Identify which cell holds the provided text, then report its [X, Y] central coordinate. 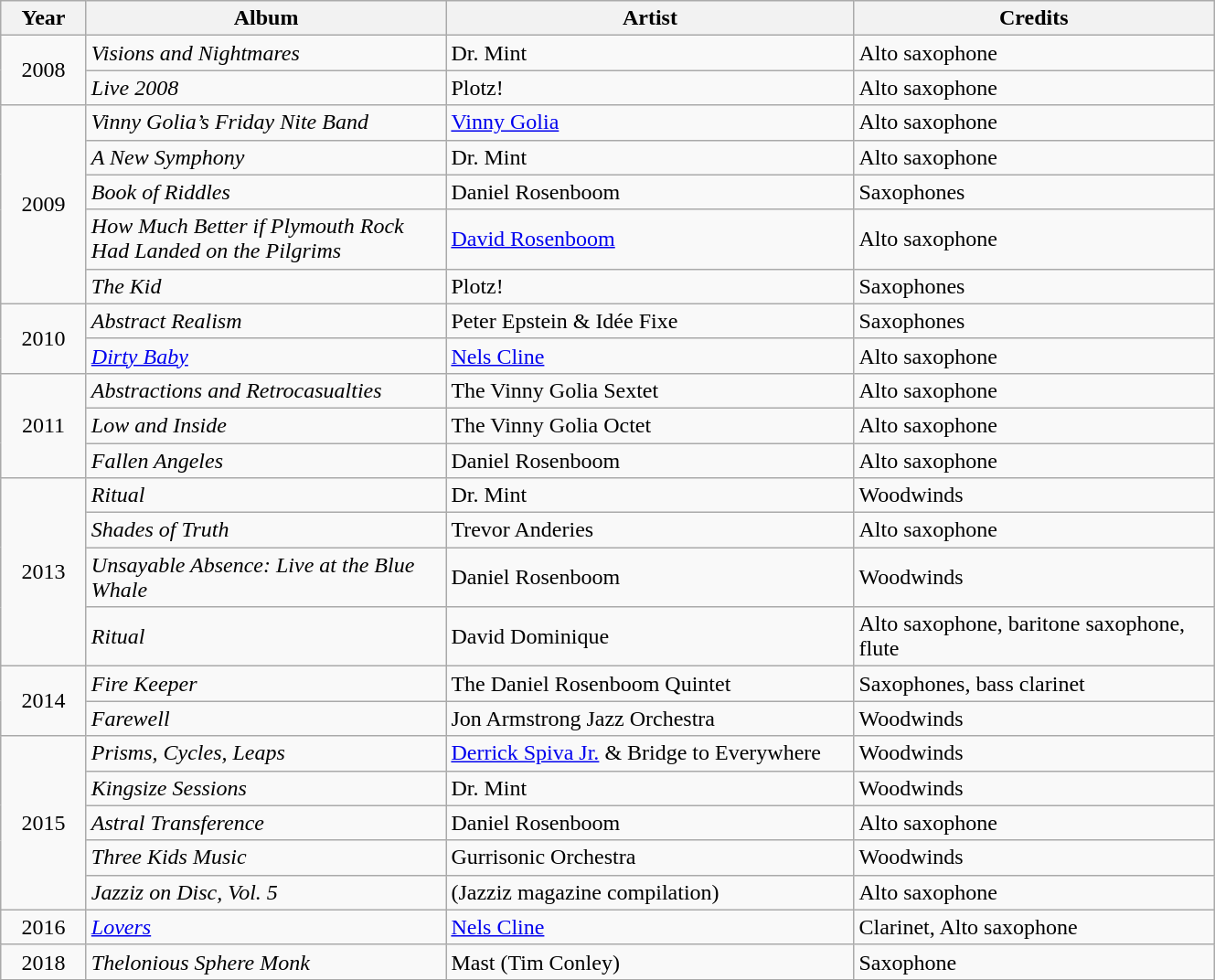
The Kid [266, 286]
2011 [44, 425]
Book of Riddles [266, 192]
Shades of Truth [266, 530]
(Jazziz magazine compilation) [650, 892]
Alto saxophone, baritone saxophone, flute [1034, 636]
Three Kids Music [266, 857]
David Rosenboom [650, 240]
Gurrisonic Orchestra [650, 857]
Trevor Anderies [650, 530]
Mast (Tim Conley) [650, 962]
Jazziz on Disc, Vol. 5 [266, 892]
Jon Armstrong Jazz Orchestra [650, 719]
Farewell [266, 719]
Fallen Angeles [266, 460]
A New Symphony [266, 157]
2008 [44, 70]
2013 [44, 572]
Kingsize Sessions [266, 788]
2018 [44, 962]
Fire Keeper [266, 684]
Saxophones, bass clarinet [1034, 684]
2015 [44, 823]
Vinny Golia [650, 122]
Astral Transference [266, 823]
Abstract Realism [266, 321]
Dirty Baby [266, 356]
Peter Epstein & Idée Fixe [650, 321]
2014 [44, 701]
Abstractions and Retrocasualties [266, 390]
Prisms, Cycles, Leaps [266, 753]
How Much Better if Plymouth Rock Had Landed on the Pilgrims [266, 240]
2010 [44, 338]
Thelonious Sphere Monk [266, 962]
Credits [1034, 18]
Saxophone [1034, 962]
Clarinet, Alto saxophone [1034, 927]
Album [266, 18]
Vinny Golia’s Friday Nite Band [266, 122]
2009 [44, 205]
Artist [650, 18]
Low and Inside [266, 425]
Unsayable Absence: Live at the Blue Whale [266, 578]
Derrick Spiva Jr. & Bridge to Everywhere [650, 753]
Lovers [266, 927]
The Daniel Rosenboom Quintet [650, 684]
Year [44, 18]
The Vinny Golia Octet [650, 425]
David Dominique [650, 636]
The Vinny Golia Sextet [650, 390]
Live 2008 [266, 88]
2016 [44, 927]
Visions and Nightmares [266, 53]
